Find where the given text appears and provide that cell's center as [X, Y] coordinate. 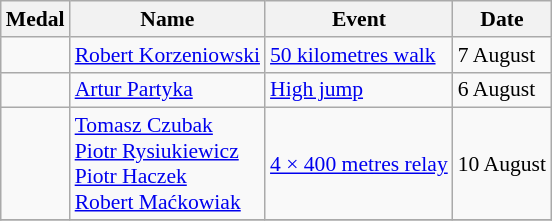
Medal [36, 19]
Name [168, 19]
7 August [502, 55]
Artur Partyka [168, 90]
High jump [359, 90]
Event [359, 19]
Tomasz CzubakPiotr RysiukiewiczPiotr HaczekRobert Maćkowiak [168, 164]
Robert Korzeniowski [168, 55]
10 August [502, 164]
Date [502, 19]
50 kilometres walk [359, 55]
4 × 400 metres relay [359, 164]
6 August [502, 90]
